Provide the [X, Y] coordinate of the cell's center where the given text is located.  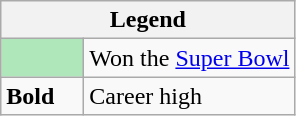
Legend [148, 20]
Won the Super Bowl [190, 58]
Bold [42, 96]
Career high [190, 96]
